Return [x, y] of the center of cell containing provided text 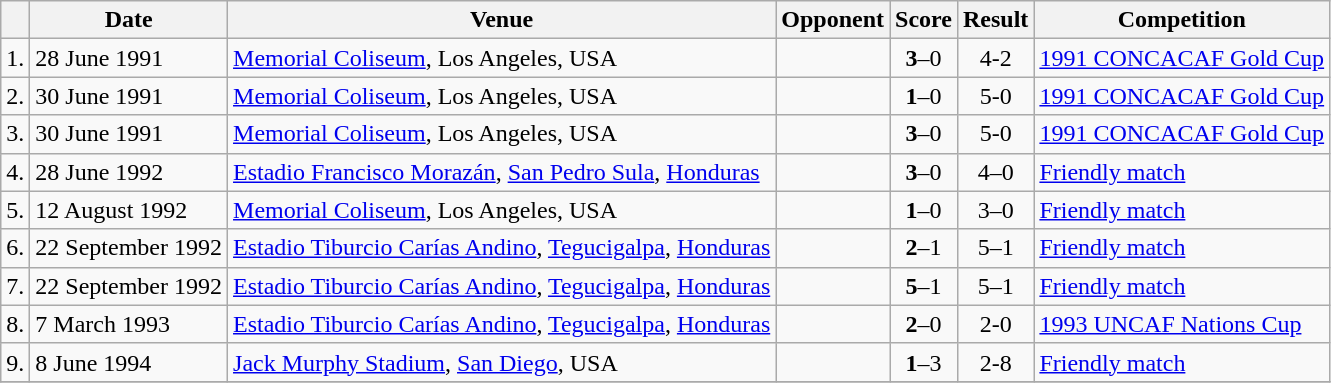
Jack Murphy Stadium, San Diego, USA [502, 362]
3. [16, 134]
Result [995, 20]
4. [16, 172]
Competition [1182, 20]
Venue [502, 20]
5. [16, 210]
2-0 [995, 324]
2–1 [924, 248]
4-2 [995, 58]
2-8 [995, 362]
4–0 [995, 172]
28 June 1992 [129, 172]
9. [16, 362]
8 June 1994 [129, 362]
8. [16, 324]
1–3 [924, 362]
Opponent [833, 20]
1. [16, 58]
1993 UNCAF Nations Cup [1182, 324]
12 August 1992 [129, 210]
7 March 1993 [129, 324]
Date [129, 20]
7. [16, 286]
6. [16, 248]
Estadio Francisco Morazán, San Pedro Sula, Honduras [502, 172]
2–0 [924, 324]
28 June 1991 [129, 58]
Score [924, 20]
2. [16, 96]
